Pinpoint the cell where the given text exists, returning its [X, Y] midpoint coordinate. 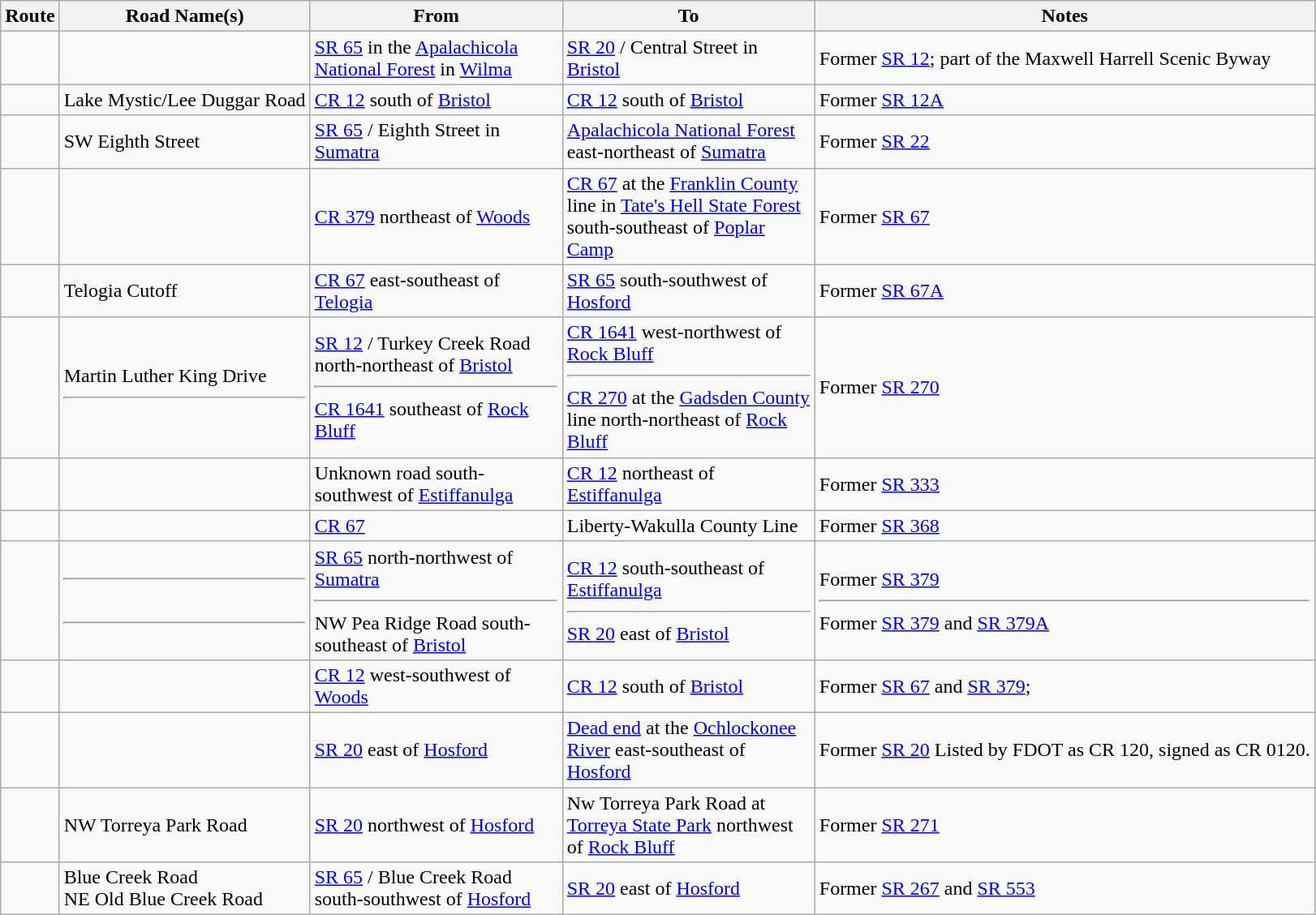
SR 65 / Blue Creek Road south-southwest of Hosford [437, 889]
CR 1641 west-northwest of Rock BluffCR 270 at the Gadsden County line north-northeast of Rock Bluff [688, 388]
Former SR 270 [1064, 388]
CR 67 at the Franklin County line in Tate's Hell State Forest south-southeast of Poplar Camp [688, 216]
SR 20 northwest of Hosford [437, 824]
SR 20 / Central Street in Bristol [688, 58]
CR 67 east-southeast of Telogia [437, 290]
Former SR 20 Listed by FDOT as CR 120, signed as CR 0120. [1064, 750]
Former SR 271 [1064, 824]
CR 67 [437, 526]
SR 65 / Eighth Street in Sumatra [437, 141]
Former SR 267 and SR 553 [1064, 889]
SR 65 north-northwest of SumatraNW Pea Ridge Road south-southeast of Bristol [437, 600]
Nw Torreya Park Road at Torreya State Park northwest of Rock Bluff [688, 824]
Former SR 67 and SR 379; [1064, 686]
CR 12 west-southwest of Woods [437, 686]
SW Eighth Street [185, 141]
NW Torreya Park Road [185, 824]
Former SR 368 [1064, 526]
SR 65 in the Apalachicola National Forest in Wilma [437, 58]
CR 12 south-southeast of EstiffanulgaSR 20 east of Bristol [688, 600]
Former SR 67A [1064, 290]
Former SR 22 [1064, 141]
Road Name(s) [185, 16]
Unknown road south-southwest of Estiffanulga [437, 483]
Route [30, 16]
Telogia Cutoff [185, 290]
Liberty-Wakulla County Line [688, 526]
From [437, 16]
Former SR 67 [1064, 216]
Notes [1064, 16]
Former SR 12; part of the Maxwell Harrell Scenic Byway [1064, 58]
Former SR 379Former SR 379 and SR 379A [1064, 600]
Former SR 333 [1064, 483]
To [688, 16]
Former SR 12A [1064, 100]
SR 65 south-southwest of Hosford [688, 290]
CR 379 northeast of Woods [437, 216]
Blue Creek RoadNE Old Blue Creek Road [185, 889]
SR 12 / Turkey Creek Road north-northeast of BristolCR 1641 southeast of Rock Bluff [437, 388]
Dead end at the Ochlockonee River east-southeast of Hosford [688, 750]
Apalachicola National Forest east-northeast of Sumatra [688, 141]
Martin Luther King Drive [185, 388]
Lake Mystic/Lee Duggar Road [185, 100]
CR 12 northeast of Estiffanulga [688, 483]
